Find where the given text appears and provide that cell's center as (x, y) coordinate. 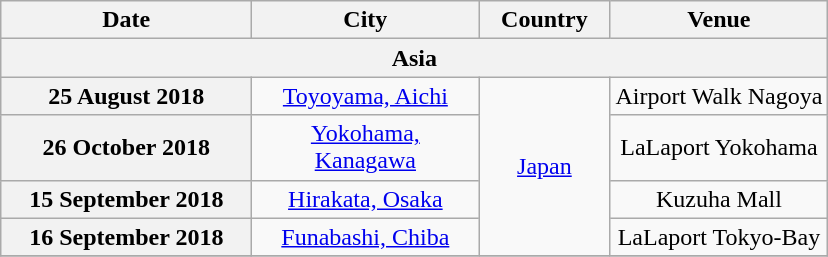
Airport Walk Nagoya (719, 96)
Toyoyama, Aichi (366, 96)
15 September 2018 (126, 199)
Japan (544, 166)
Asia (414, 58)
25 August 2018 (126, 96)
16 September 2018 (126, 237)
Hirakata, Osaka (366, 199)
LaLaport Tokyo-Bay (719, 237)
Yokohama, Kanagawa (366, 148)
City (366, 20)
Venue (719, 20)
26 October 2018 (126, 148)
Funabashi, Chiba (366, 237)
LaLaport Yokohama (719, 148)
Country (544, 20)
Kuzuha Mall (719, 199)
Date (126, 20)
